Search for the cell housing the specified text and yield its (x, y) center coordinate. 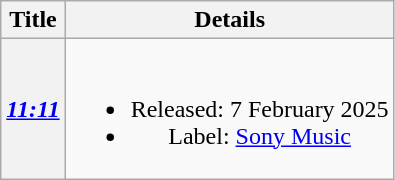
Details (230, 20)
Title (33, 20)
Released: 7 February 2025Label: Sony Music (230, 109)
11:11 (33, 109)
